Return [x, y] of the center of cell containing provided text 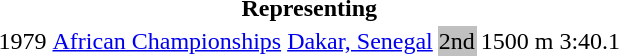
1500 m [517, 41]
2nd [456, 41]
African Championships [167, 41]
Dakar, Senegal [360, 41]
